Find where the given text appears and provide that cell's center as [x, y] coordinate. 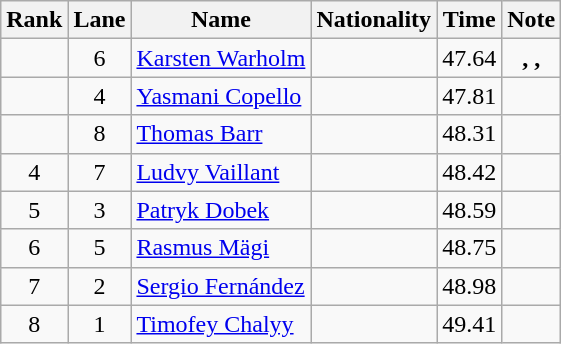
48.31 [470, 134]
Time [470, 20]
2 [100, 286]
Nationality [374, 20]
48.75 [470, 248]
Ludvy Vaillant [221, 172]
Timofey Chalyy [221, 324]
Sergio Fernández [221, 286]
48.59 [470, 210]
Rasmus Mägi [221, 248]
48.42 [470, 172]
Thomas Barr [221, 134]
47.81 [470, 96]
Yasmani Copello [221, 96]
47.64 [470, 58]
Rank [34, 20]
Note [532, 20]
49.41 [470, 324]
Patryk Dobek [221, 210]
1 [100, 324]
Karsten Warholm [221, 58]
48.98 [470, 286]
Name [221, 20]
3 [100, 210]
, , [532, 58]
Lane [100, 20]
